Capture the cell that displays the provided text and extract its (x, y) central coordinate. 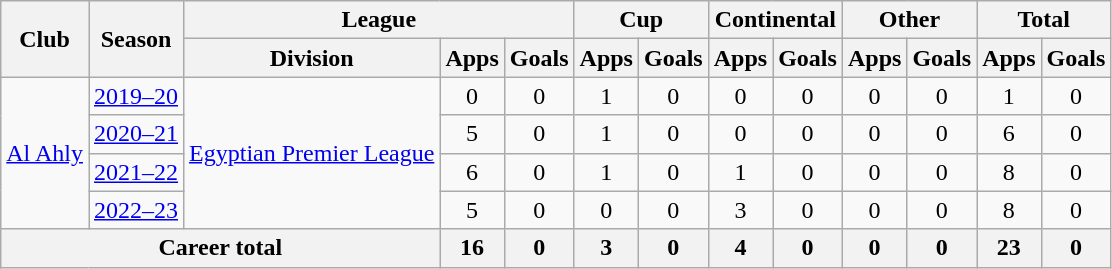
Division (312, 58)
23 (1009, 248)
2019–20 (136, 96)
4 (740, 248)
Total (1044, 20)
2020–21 (136, 134)
Season (136, 39)
Club (45, 39)
League (379, 20)
Continental (775, 20)
16 (472, 248)
Other (909, 20)
Al Ahly (45, 153)
Egyptian Premier League (312, 153)
2022–23 (136, 210)
2021–22 (136, 172)
Career total (220, 248)
Cup (641, 20)
